Identify which cell holds the provided text, then report its (x, y) central coordinate. 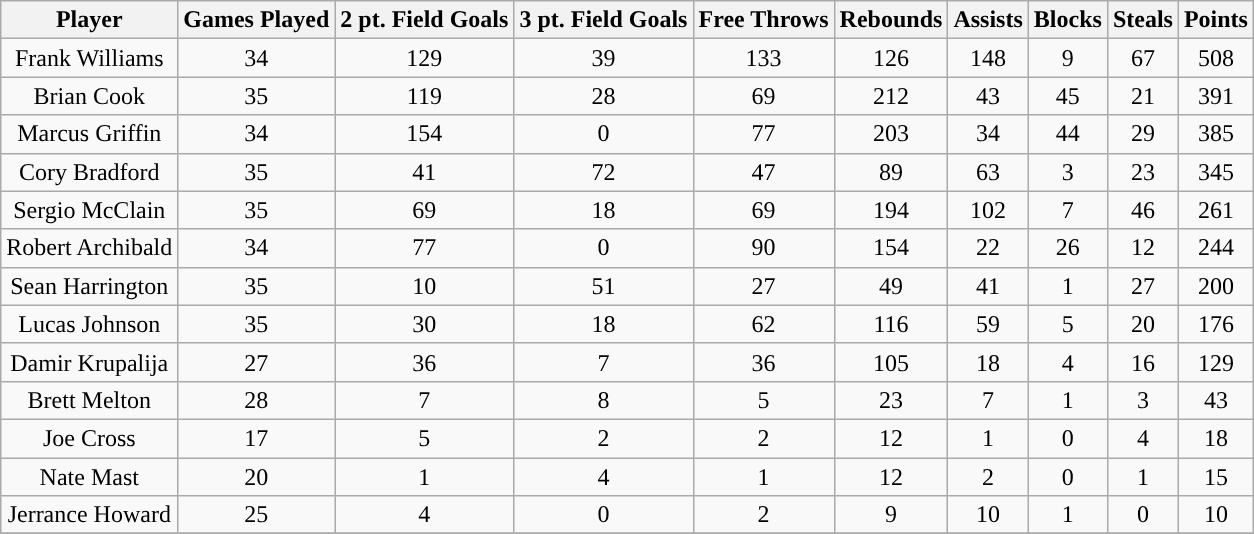
Frank Williams (90, 58)
391 (1216, 96)
67 (1142, 58)
Points (1216, 20)
244 (1216, 248)
102 (988, 210)
Robert Archibald (90, 248)
Marcus Griffin (90, 134)
26 (1068, 248)
Assists (988, 20)
22 (988, 248)
Joe Cross (90, 438)
119 (424, 96)
47 (764, 172)
176 (1216, 324)
2 pt. Field Goals (424, 20)
59 (988, 324)
203 (891, 134)
15 (1216, 477)
46 (1142, 210)
62 (764, 324)
29 (1142, 134)
Damir Krupalija (90, 362)
8 (604, 400)
Brett Melton (90, 400)
Jerrance Howard (90, 515)
Free Throws (764, 20)
Brian Cook (90, 96)
Sergio McClain (90, 210)
Player (90, 20)
Blocks (1068, 20)
Lucas Johnson (90, 324)
345 (1216, 172)
116 (891, 324)
385 (1216, 134)
45 (1068, 96)
Nate Mast (90, 477)
30 (424, 324)
49 (891, 286)
126 (891, 58)
Games Played (256, 20)
200 (1216, 286)
17 (256, 438)
16 (1142, 362)
Sean Harrington (90, 286)
105 (891, 362)
72 (604, 172)
39 (604, 58)
90 (764, 248)
212 (891, 96)
508 (1216, 58)
148 (988, 58)
Cory Bradford (90, 172)
133 (764, 58)
194 (891, 210)
3 pt. Field Goals (604, 20)
89 (891, 172)
44 (1068, 134)
25 (256, 515)
63 (988, 172)
261 (1216, 210)
51 (604, 286)
Rebounds (891, 20)
Steals (1142, 20)
21 (1142, 96)
